For the text-containing cell, return its midpoint in (x, y) coordinate format. 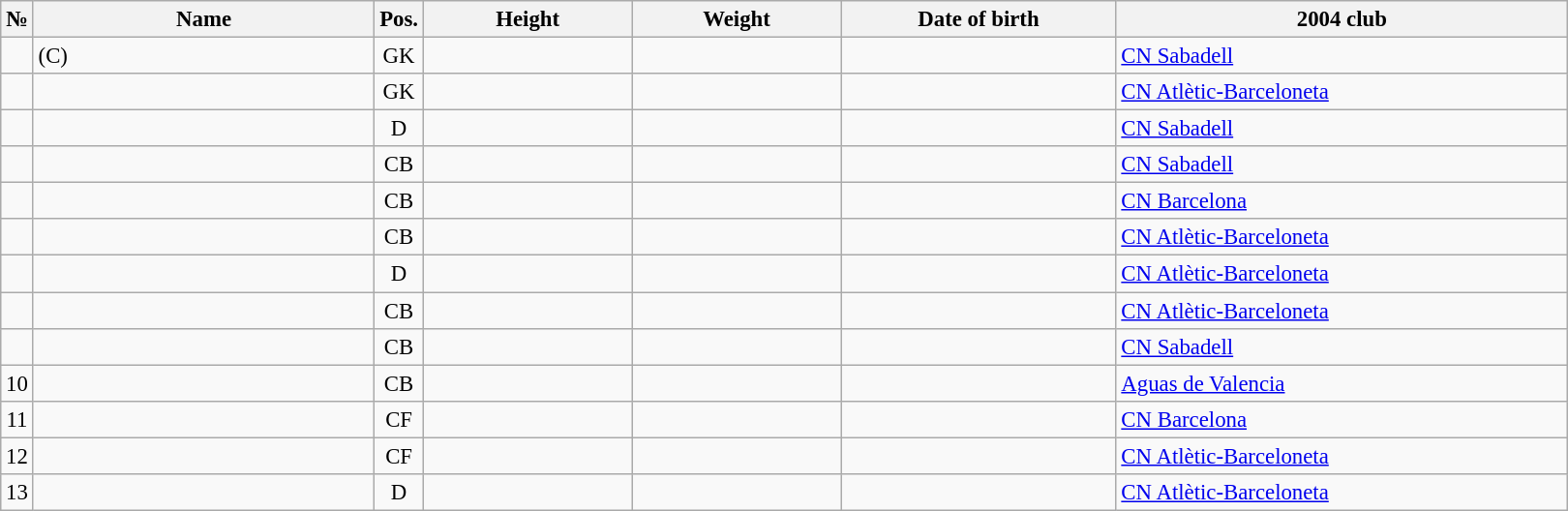
11 (17, 419)
10 (17, 383)
Pos. (399, 19)
Aguas de Valencia (1342, 383)
Weight (737, 19)
(C) (203, 56)
12 (17, 456)
Name (203, 19)
13 (17, 493)
Height (528, 19)
№ (17, 19)
2004 club (1342, 19)
Date of birth (979, 19)
